Provide the (X, Y) coordinate of the cell's center where the given text is located.  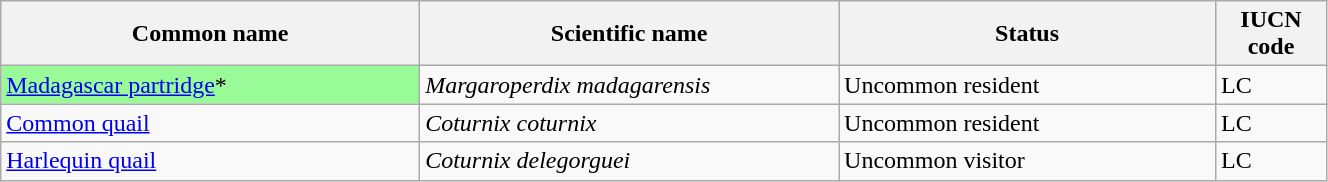
Coturnix delegorguei (630, 161)
Madagascar partridge* (210, 85)
Uncommon visitor (1028, 161)
Common name (210, 34)
Common quail (210, 123)
Scientific name (630, 34)
Margaroperdix madagarensis (630, 85)
Coturnix coturnix (630, 123)
Harlequin quail (210, 161)
IUCN code (1272, 34)
Status (1028, 34)
